Find where the given text appears and provide that cell's center as (x, y) coordinate. 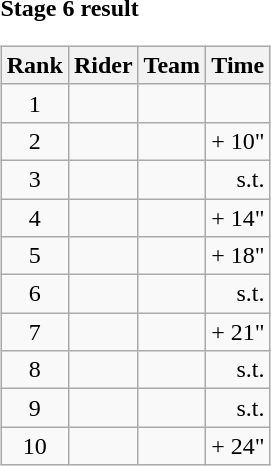
6 (34, 294)
1 (34, 103)
4 (34, 217)
+ 10" (238, 141)
Rider (103, 65)
3 (34, 179)
+ 21" (238, 332)
Rank (34, 65)
8 (34, 370)
+ 24" (238, 446)
+ 14" (238, 217)
5 (34, 256)
9 (34, 408)
10 (34, 446)
2 (34, 141)
+ 18" (238, 256)
Time (238, 65)
7 (34, 332)
Team (172, 65)
